For the text-containing cell, return its midpoint in [x, y] coordinate format. 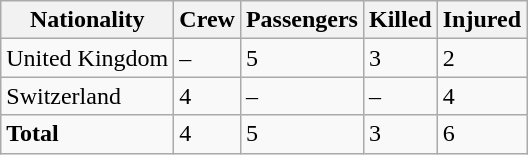
2 [482, 58]
United Kingdom [88, 58]
Killed [400, 20]
Total [88, 134]
Crew [208, 20]
Injured [482, 20]
6 [482, 134]
Nationality [88, 20]
Switzerland [88, 96]
Passengers [302, 20]
